Extract the [x, y] coordinate from the center of the cell holding the provided text.  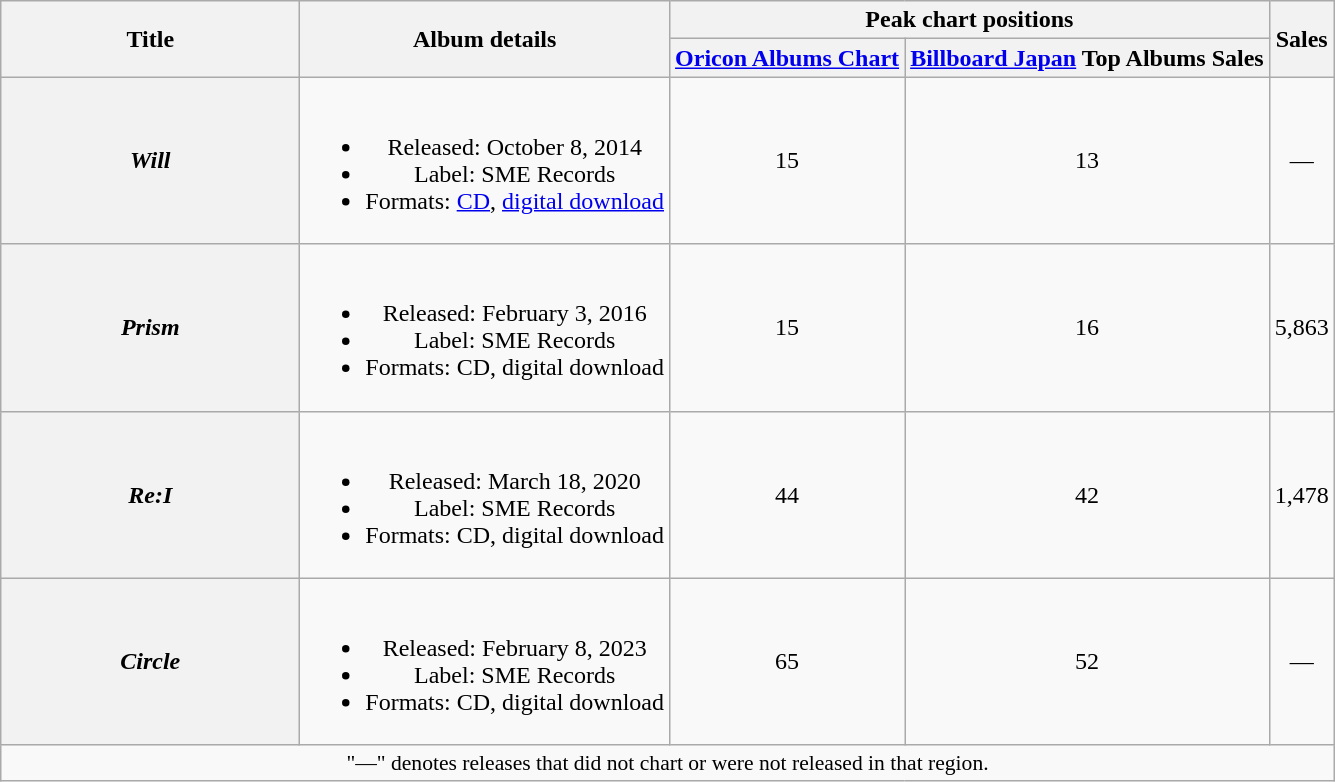
42 [1088, 494]
Oricon Albums Chart [788, 58]
"—" denotes releases that did not chart or were not released in that region. [668, 763]
Sales [1302, 39]
16 [1088, 328]
Released: February 8, 2023Label: SME RecordsFormats: CD, digital download [485, 662]
Album details [485, 39]
44 [788, 494]
5,863 [1302, 328]
Released: March 18, 2020Label: SME RecordsFormats: CD, digital download [485, 494]
Re:I [150, 494]
65 [788, 662]
Prism [150, 328]
Circle [150, 662]
13 [1088, 160]
52 [1088, 662]
Title [150, 39]
Released: October 8, 2014Label: SME RecordsFormats: CD, digital download [485, 160]
Released: February 3, 2016Label: SME RecordsFormats: CD, digital download [485, 328]
Peak chart positions [970, 20]
Will [150, 160]
1,478 [1302, 494]
Billboard Japan Top Albums Sales [1088, 58]
